Return the (X, Y) coordinate for the center point of the cell that contains the specified text.  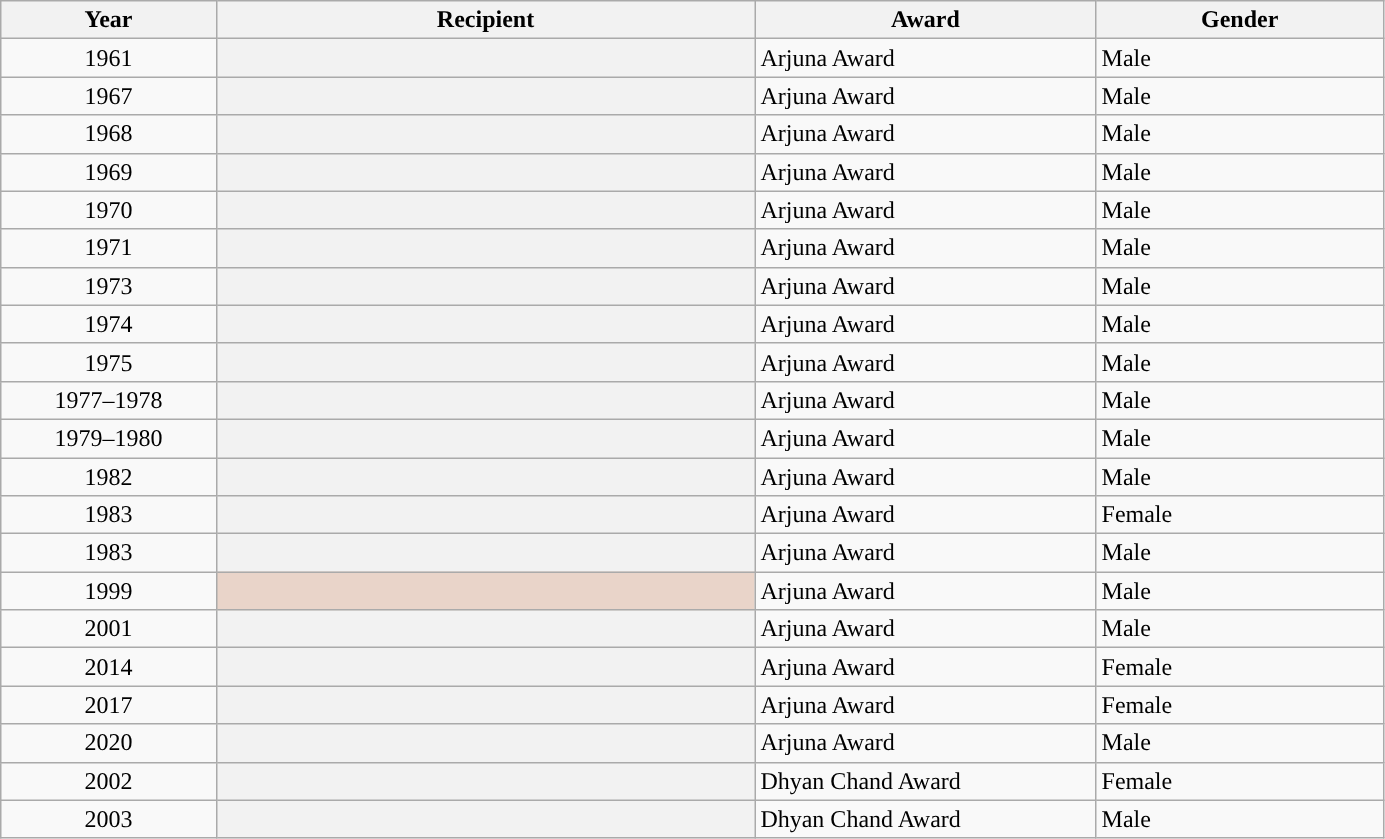
2017 (108, 705)
1999 (108, 591)
1967 (108, 96)
1969 (108, 172)
2001 (108, 629)
Gender (1240, 20)
2003 (108, 819)
Year (108, 20)
1973 (108, 286)
1968 (108, 134)
Award (926, 20)
1979–1980 (108, 438)
1971 (108, 248)
1974 (108, 324)
2014 (108, 667)
1961 (108, 58)
1970 (108, 210)
Recipient (486, 20)
1982 (108, 477)
1977–1978 (108, 400)
2020 (108, 743)
1975 (108, 362)
2002 (108, 781)
